Identify which cell holds the provided text, then report its (X, Y) central coordinate. 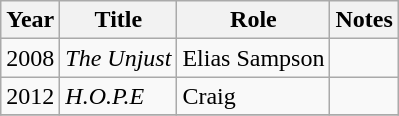
Craig (254, 96)
H.O.P.E (118, 96)
Year (30, 20)
2012 (30, 96)
The Unjust (118, 58)
Role (254, 20)
Elias Sampson (254, 58)
Notes (364, 20)
Title (118, 20)
2008 (30, 58)
